Detect which cell encompasses the target text, then output its [X, Y] center coordinate. 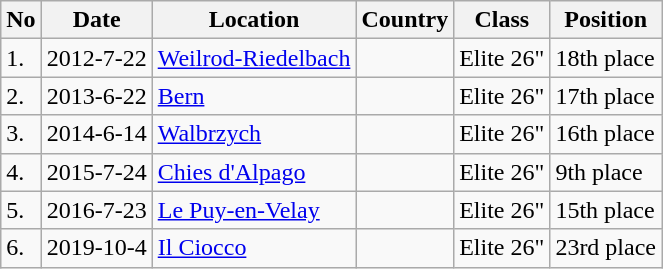
Il Ciocco [254, 248]
9th place [606, 172]
23rd place [606, 248]
Chies d'Alpago [254, 172]
15th place [606, 210]
6. [21, 248]
2013-6-22 [96, 96]
Date [96, 20]
Position [606, 20]
Weilrod-Riedelbach [254, 58]
Bern [254, 96]
Location [254, 20]
3. [21, 134]
2016-7-23 [96, 210]
17th place [606, 96]
2. [21, 96]
5. [21, 210]
2014-6-14 [96, 134]
Class [502, 20]
16th place [606, 134]
2012-7-22 [96, 58]
No [21, 20]
2015-7-24 [96, 172]
18th place [606, 58]
Walbrzych [254, 134]
4. [21, 172]
1. [21, 58]
Country [405, 20]
2019-10-4 [96, 248]
Le Puy-en-Velay [254, 210]
